Provide the [X, Y] coordinate of the cell's center where the given text is located.  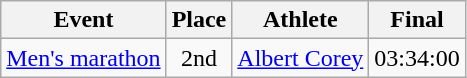
Athlete [300, 20]
Final [417, 20]
Albert Corey [300, 58]
03:34:00 [417, 58]
Event [84, 20]
Place [199, 20]
Men's marathon [84, 58]
2nd [199, 58]
